From the cell containing the given text, extract its center point as [X, Y] coordinate. 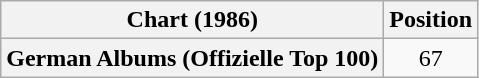
67 [431, 58]
German Albums (Offizielle Top 100) [192, 58]
Position [431, 20]
Chart (1986) [192, 20]
